For the text-containing cell, return its midpoint in [X, Y] coordinate format. 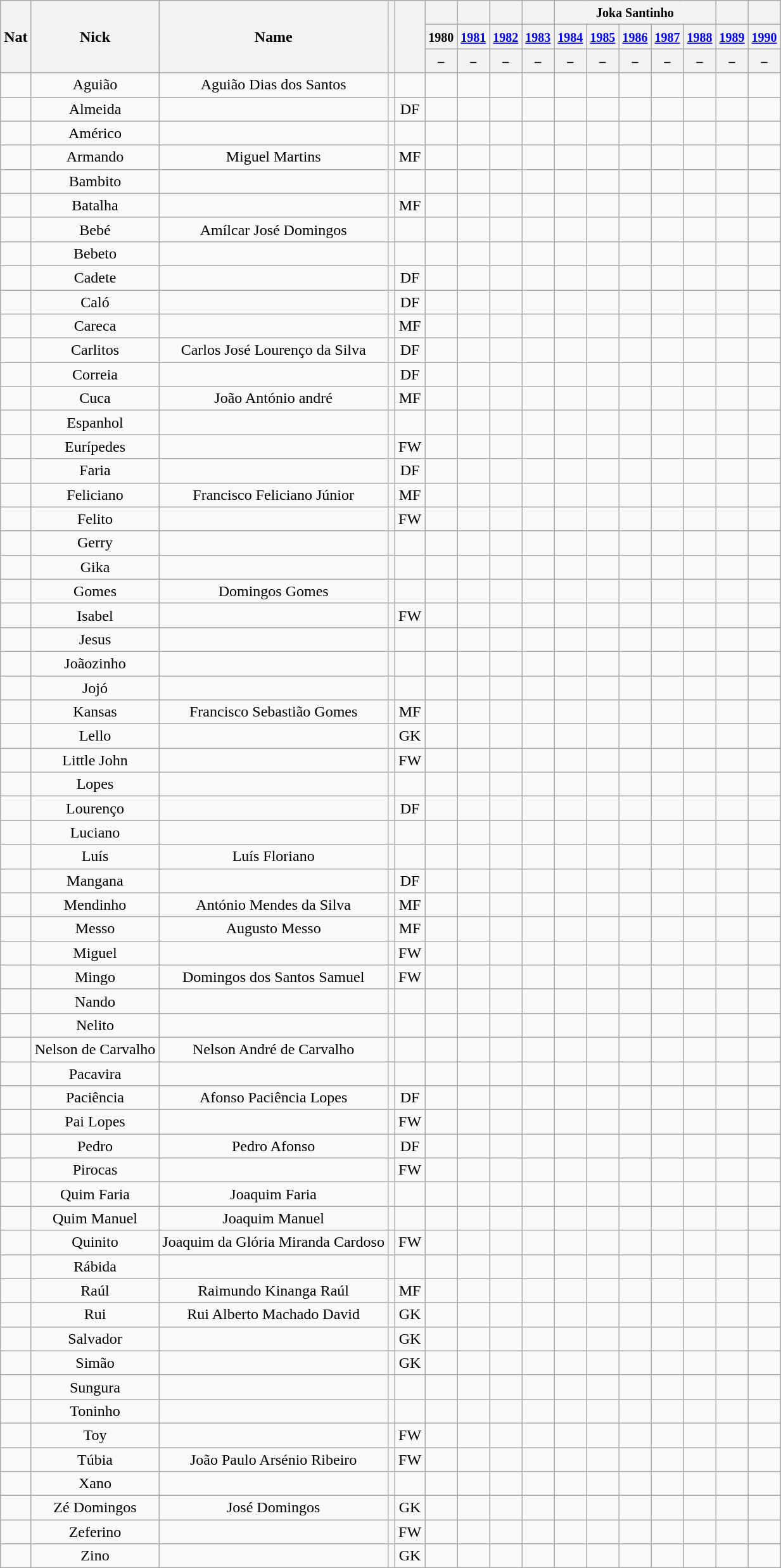
Raúl [95, 1291]
António Mendes da Silva [274, 905]
Nat [16, 37]
Pirocas [95, 1170]
Nick [95, 37]
Eurípedes [95, 447]
Lello [95, 736]
1980 [441, 37]
Simão [95, 1363]
Luís Floriano [274, 857]
Bebé [95, 229]
Quinito [95, 1242]
Américo [95, 133]
Rábida [95, 1266]
Paciência [95, 1098]
1990 [764, 37]
Caló [95, 302]
Nando [95, 1001]
Joaquim da Glória Miranda Cardoso [274, 1242]
Espanhol [95, 423]
Luciano [95, 832]
Miguel [95, 953]
Aguião Dias dos Santos [274, 85]
Rui Alberto Machado David [274, 1315]
Carlitos [95, 350]
1983 [538, 37]
Joaquim Faria [274, 1194]
Pacavira [95, 1074]
Domingos Gomes [274, 591]
1988 [699, 37]
Nelito [95, 1025]
José Domingos [274, 1508]
Mingo [95, 977]
Joaquim Manuel [274, 1218]
Sungura [95, 1387]
Salvador [95, 1339]
1984 [570, 37]
Lourenço [95, 808]
Cuca [95, 398]
Batalha [95, 205]
Aguião [95, 85]
Xano [95, 1484]
Mendinho [95, 905]
Jojó [95, 687]
Pai Lopes [95, 1122]
Amílcar José Domingos [274, 229]
Gomes [95, 591]
Almeida [95, 109]
Pedro Afonso [274, 1146]
Zeferino [95, 1532]
Felito [95, 519]
Little John [95, 760]
Jesus [95, 639]
Cadete [95, 277]
Toy [95, 1435]
Nelson André de Carvalho [274, 1049]
Feliciano [95, 495]
Miguel Martins [274, 157]
Raimundo Kinanga Raúl [274, 1291]
1982 [505, 37]
Bambito [95, 181]
Afonso Paciência Lopes [274, 1098]
Lopes [95, 784]
Name [274, 37]
Francisco Sebastião Gomes [274, 712]
Domingos dos Santos Samuel [274, 977]
Faria [95, 471]
Luís [95, 857]
Gika [95, 567]
Nelson de Carvalho [95, 1049]
1985 [603, 37]
1989 [732, 37]
Careca [95, 326]
Joka Santinho [635, 13]
Augusto Messo [274, 929]
Correia [95, 374]
Quim Manuel [95, 1218]
Carlos José Lourenço da Silva [274, 350]
Kansas [95, 712]
Francisco Feliciano Júnior [274, 495]
Armando [95, 157]
Quim Faria [95, 1194]
Bebeto [95, 253]
Mangana [95, 881]
Messo [95, 929]
Pedro [95, 1146]
1981 [474, 37]
1987 [668, 37]
Zino [95, 1556]
Rui [95, 1315]
Gerry [95, 543]
Toninho [95, 1411]
João António andré [274, 398]
João Paulo Arsénio Ribeiro [274, 1459]
1986 [635, 37]
Isabel [95, 615]
Túbia [95, 1459]
Zé Domingos [95, 1508]
Joãozinho [95, 663]
